Extract the (X, Y) coordinate from the center of the cell holding the provided text.  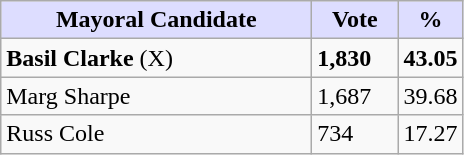
Marg Sharpe (156, 96)
Russ Cole (156, 134)
17.27 (430, 134)
43.05 (430, 58)
Mayoral Candidate (156, 20)
% (430, 20)
Basil Clarke (X) (156, 58)
1,830 (355, 58)
1,687 (355, 96)
Vote (355, 20)
734 (355, 134)
39.68 (430, 96)
